Determine the [X, Y] coordinate at the center of the cell enclosing the given text.  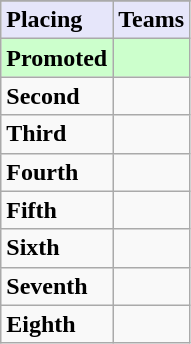
Fifth [57, 210]
Teams [152, 20]
Eighth [57, 324]
Seventh [57, 286]
Third [57, 134]
Promoted [57, 58]
Placing [57, 20]
Fourth [57, 172]
Second [57, 96]
Sixth [57, 248]
